Scan for the cell matching the given text and deliver its [x, y] coordinate at center. 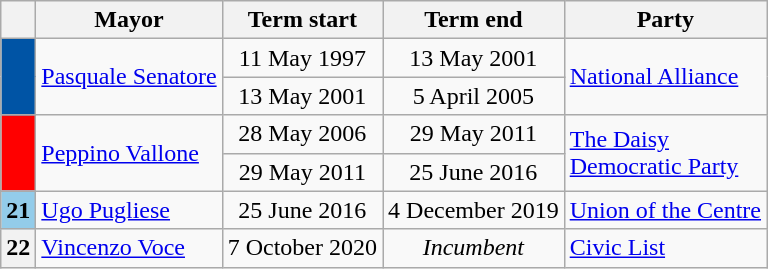
Civic List [665, 248]
4 December 2019 [474, 210]
Union of the Centre [665, 210]
Peppino Vallone [129, 153]
Incumbent [474, 248]
7 October 2020 [302, 248]
21 [18, 210]
Term start [302, 20]
National Alliance [665, 77]
Term end [474, 20]
28 May 2006 [302, 134]
Pasquale Senatore [129, 77]
Ugo Pugliese [129, 210]
The DaisyDemocratic Party [665, 153]
11 May 1997 [302, 58]
22 [18, 248]
5 April 2005 [474, 96]
Mayor [129, 20]
Vincenzo Voce [129, 248]
Party [665, 20]
